Pinpoint the cell where the given text exists, returning its (X, Y) midpoint coordinate. 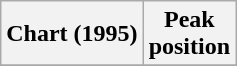
Peakposition (189, 34)
Chart (1995) (72, 34)
